Extract the (X, Y) coordinate from the center of the cell holding the provided text.  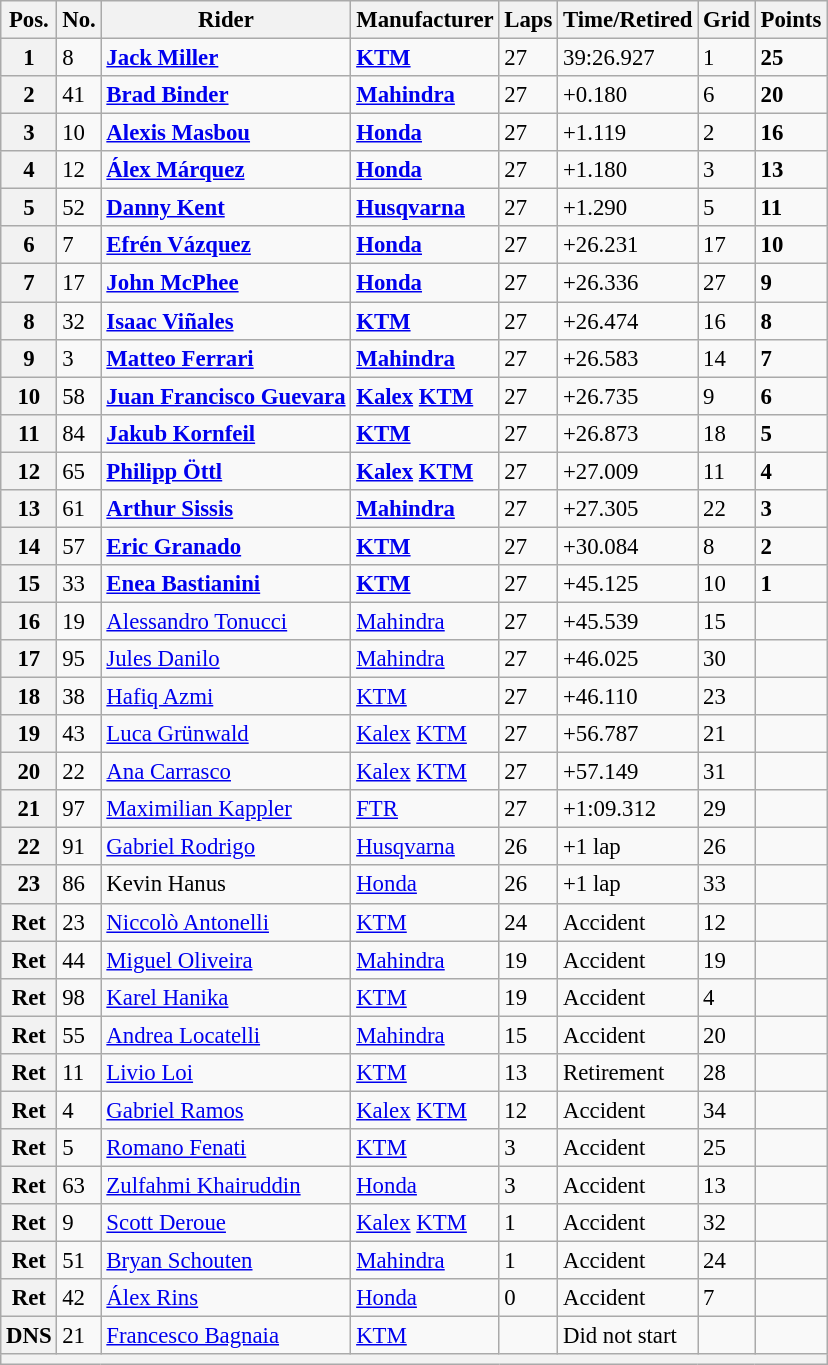
Jules Danilo (226, 659)
31 (726, 772)
43 (79, 734)
Gabriel Ramos (226, 1110)
86 (79, 885)
+26.336 (628, 283)
Philipp Öttl (226, 471)
30 (726, 659)
+57.149 (628, 772)
52 (79, 208)
+26.873 (628, 433)
+1.180 (628, 170)
Zulfahmi Khairuddin (226, 1185)
Eric Granado (226, 546)
34 (726, 1110)
Rider (226, 20)
28 (726, 1073)
+26.583 (628, 358)
29 (726, 809)
Laps (528, 20)
FTR (425, 809)
Jakub Kornfeil (226, 433)
44 (79, 960)
Alessandro Tonucci (226, 621)
Romano Fenati (226, 1148)
Gabriel Rodrigo (226, 847)
Enea Bastianini (226, 584)
Juan Francisco Guevara (226, 396)
58 (79, 396)
+26.231 (628, 245)
+45.539 (628, 621)
Manufacturer (425, 20)
Hafiq Azmi (226, 697)
84 (79, 433)
91 (79, 847)
+1.119 (628, 133)
Maximilian Kappler (226, 809)
61 (79, 509)
65 (79, 471)
Francesco Bagnaia (226, 1336)
Andrea Locatelli (226, 1035)
Karel Hanika (226, 997)
97 (79, 809)
+1:09.312 (628, 809)
Grid (726, 20)
Points (790, 20)
63 (79, 1185)
Jack Miller (226, 58)
Álex Márquez (226, 170)
Arthur Sissis (226, 509)
+26.474 (628, 321)
+46.025 (628, 659)
Matteo Ferrari (226, 358)
0 (528, 1298)
DNS (29, 1336)
+30.084 (628, 546)
+56.787 (628, 734)
Pos. (29, 20)
95 (79, 659)
Luca Grünwald (226, 734)
Niccolò Antonelli (226, 922)
Kevin Hanus (226, 885)
Ana Carrasco (226, 772)
Time/Retired (628, 20)
39:26.927 (628, 58)
Retirement (628, 1073)
Livio Loi (226, 1073)
+1.290 (628, 208)
98 (79, 997)
51 (79, 1261)
Efrén Vázquez (226, 245)
38 (79, 697)
+27.305 (628, 509)
Scott Deroue (226, 1223)
57 (79, 546)
+45.125 (628, 584)
Did not start (628, 1336)
42 (79, 1298)
Brad Binder (226, 95)
Álex Rins (226, 1298)
55 (79, 1035)
+27.009 (628, 471)
Isaac Viñales (226, 321)
+46.110 (628, 697)
+0.180 (628, 95)
John McPhee (226, 283)
+26.735 (628, 396)
Bryan Schouten (226, 1261)
Alexis Masbou (226, 133)
41 (79, 95)
Miguel Oliveira (226, 960)
Danny Kent (226, 208)
No. (79, 20)
